Locate the cell with the specified text and output its [x, y] center coordinate. 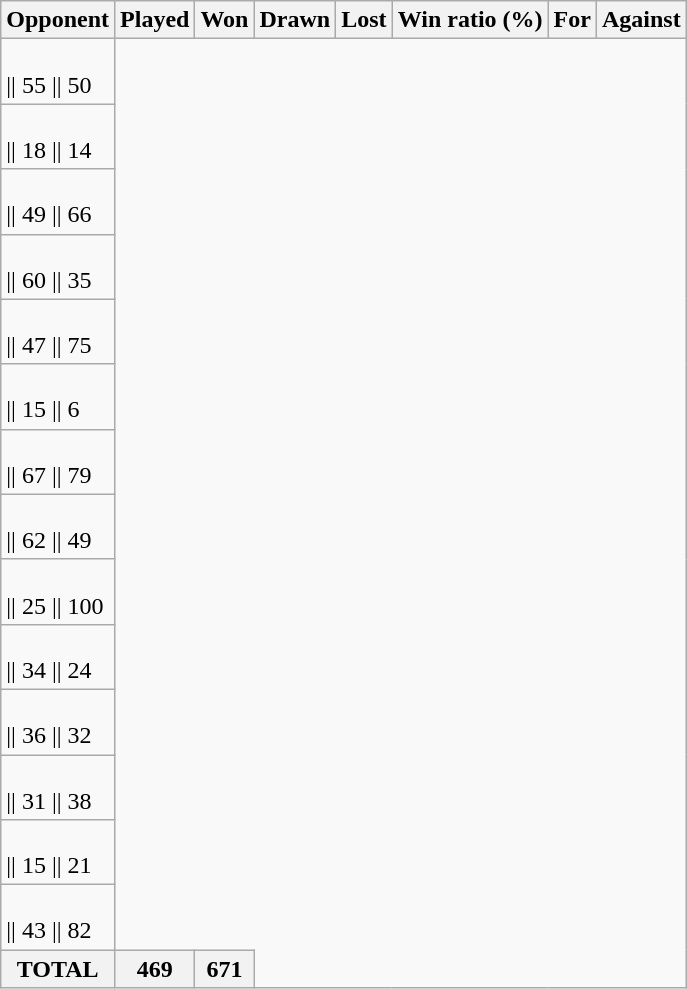
|| 49 || 66 [58, 202]
|| 67 || 79 [58, 462]
671 [224, 969]
|| 43 || 82 [58, 918]
Played [155, 20]
|| 55 || 50 [58, 72]
Against [641, 20]
|| 34 || 24 [58, 656]
|| 25 || 100 [58, 592]
|| 31 || 38 [58, 786]
|| 62 || 49 [58, 526]
Drawn [295, 20]
469 [155, 969]
|| 47 || 75 [58, 332]
Opponent [58, 20]
For [572, 20]
Won [224, 20]
Lost [364, 20]
TOTAL [58, 969]
|| 18 || 14 [58, 136]
|| 60 || 35 [58, 266]
Win ratio (%) [470, 20]
|| 15 || 21 [58, 852]
|| 15 || 6 [58, 396]
|| 36 || 32 [58, 722]
